From the cell containing the given text, extract its center point as (X, Y) coordinate. 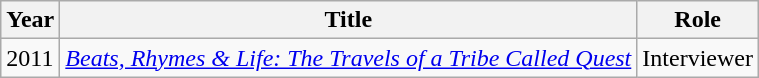
Year (30, 20)
Title (348, 20)
2011 (30, 58)
Role (698, 20)
Beats, Rhymes & Life: The Travels of a Tribe Called Quest (348, 58)
Interviewer (698, 58)
